For the text-containing cell, return its midpoint in [X, Y] coordinate format. 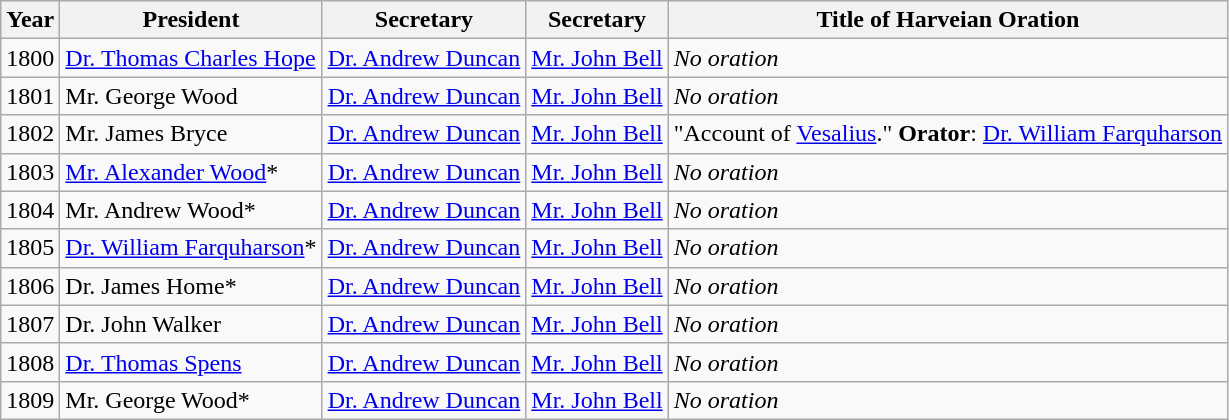
President [191, 20]
1802 [30, 134]
Dr. Thomas Spens [191, 362]
Dr. William Farquharson* [191, 248]
Mr. George Wood* [191, 400]
"Account of Vesalius." Orator: Dr. William Farquharson [948, 134]
Mr. Andrew Wood* [191, 210]
Title of Harveian Oration [948, 20]
1803 [30, 172]
1804 [30, 210]
1801 [30, 96]
1807 [30, 324]
1806 [30, 286]
1800 [30, 58]
1805 [30, 248]
Mr. James Bryce [191, 134]
Mr. Alexander Wood* [191, 172]
1808 [30, 362]
Dr. John Walker [191, 324]
Dr. James Home* [191, 286]
Year [30, 20]
Mr. George Wood [191, 96]
Dr. Thomas Charles Hope [191, 58]
1809 [30, 400]
